Determine the (x, y) coordinate at the center of the cell enclosing the given text.  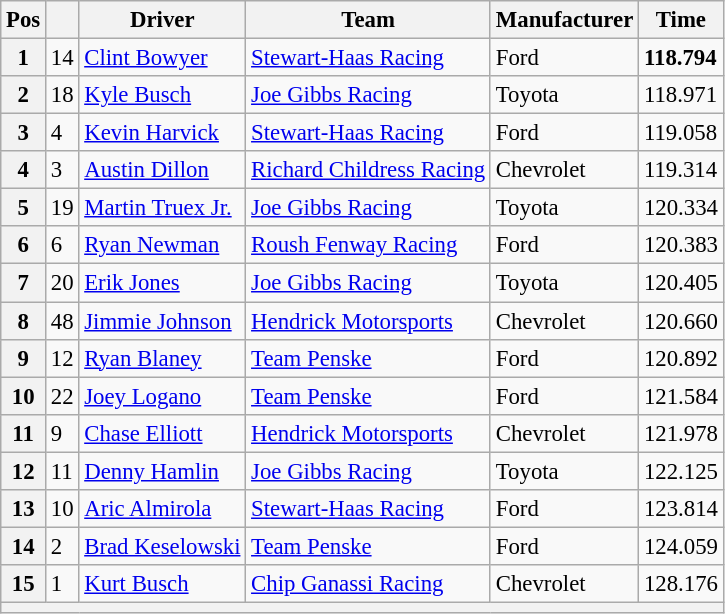
Austin Dillon (162, 170)
Ryan Blaney (162, 358)
120.383 (682, 245)
122.125 (682, 471)
Denny Hamlin (162, 471)
22 (62, 396)
5 (24, 208)
Aric Almirola (162, 509)
128.176 (682, 584)
Clint Bowyer (162, 58)
Brad Keselowski (162, 546)
120.892 (682, 358)
121.584 (682, 396)
Joey Logano (162, 396)
119.314 (682, 170)
Kurt Busch (162, 584)
Erik Jones (162, 283)
Ryan Newman (162, 245)
Time (682, 20)
120.405 (682, 283)
15 (24, 584)
121.978 (682, 433)
19 (62, 208)
Roush Fenway Racing (368, 245)
119.058 (682, 133)
13 (24, 509)
Driver (162, 20)
Pos (24, 20)
120.334 (682, 208)
20 (62, 283)
8 (24, 321)
Jimmie Johnson (162, 321)
Martin Truex Jr. (162, 208)
124.059 (682, 546)
Chip Ganassi Racing (368, 584)
Team (368, 20)
123.814 (682, 509)
Kevin Harvick (162, 133)
48 (62, 321)
18 (62, 95)
120.660 (682, 321)
Richard Childress Racing (368, 170)
118.794 (682, 58)
Chase Elliott (162, 433)
118.971 (682, 95)
7 (24, 283)
Manufacturer (564, 20)
Kyle Busch (162, 95)
